Search for the cell housing the specified text and yield its (x, y) center coordinate. 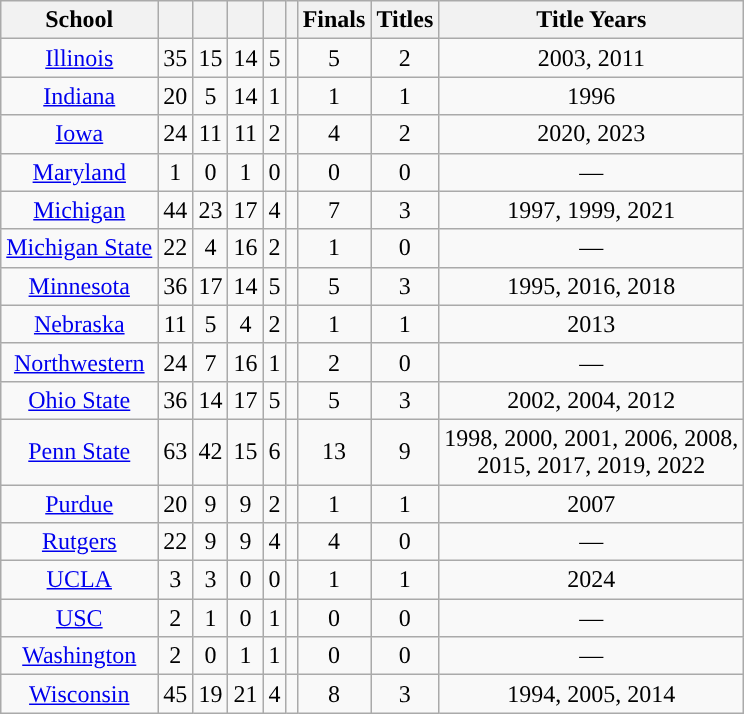
42 (210, 452)
1995, 2016, 2018 (592, 286)
2024 (592, 580)
6 (274, 452)
1997, 1999, 2021 (592, 210)
Illinois (80, 58)
Wisconsin (80, 694)
44 (176, 210)
Title Years (592, 20)
Ohio State (80, 400)
Michigan (80, 210)
1994, 2005, 2014 (592, 694)
2020, 2023 (592, 134)
School (80, 20)
23 (210, 210)
UCLA (80, 580)
Nebraska (80, 324)
19 (210, 694)
Maryland (80, 172)
Finals (334, 20)
1998, 2000, 2001, 2006, 2008,2015, 2017, 2019, 2022 (592, 452)
1996 (592, 96)
Penn State (80, 452)
13 (334, 452)
Titles (405, 20)
Indiana (80, 96)
Northwestern (80, 362)
Rutgers (80, 542)
Minnesota (80, 286)
Washington (80, 656)
35 (176, 58)
8 (334, 694)
2007 (592, 503)
21 (246, 694)
Michigan State (80, 248)
Iowa (80, 134)
USC (80, 618)
Purdue (80, 503)
45 (176, 694)
2002, 2004, 2012 (592, 400)
2013 (592, 324)
2003, 2011 (592, 58)
63 (176, 452)
